Capture the cell that displays the provided text and extract its (x, y) central coordinate. 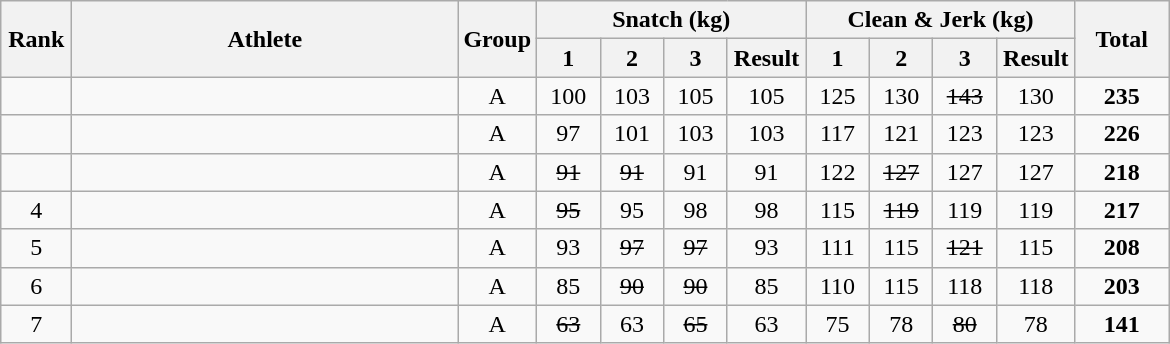
100 (569, 96)
80 (965, 324)
203 (1122, 286)
226 (1122, 134)
65 (696, 324)
110 (838, 286)
Rank (36, 39)
125 (838, 96)
Group (498, 39)
235 (1122, 96)
117 (838, 134)
Clean & Jerk (kg) (940, 20)
122 (838, 172)
101 (632, 134)
5 (36, 248)
7 (36, 324)
143 (965, 96)
Athlete (265, 39)
217 (1122, 210)
Snatch (kg) (672, 20)
4 (36, 210)
208 (1122, 248)
111 (838, 248)
218 (1122, 172)
6 (36, 286)
141 (1122, 324)
75 (838, 324)
Total (1122, 39)
